For the text-containing cell, return its midpoint in (X, Y) coordinate format. 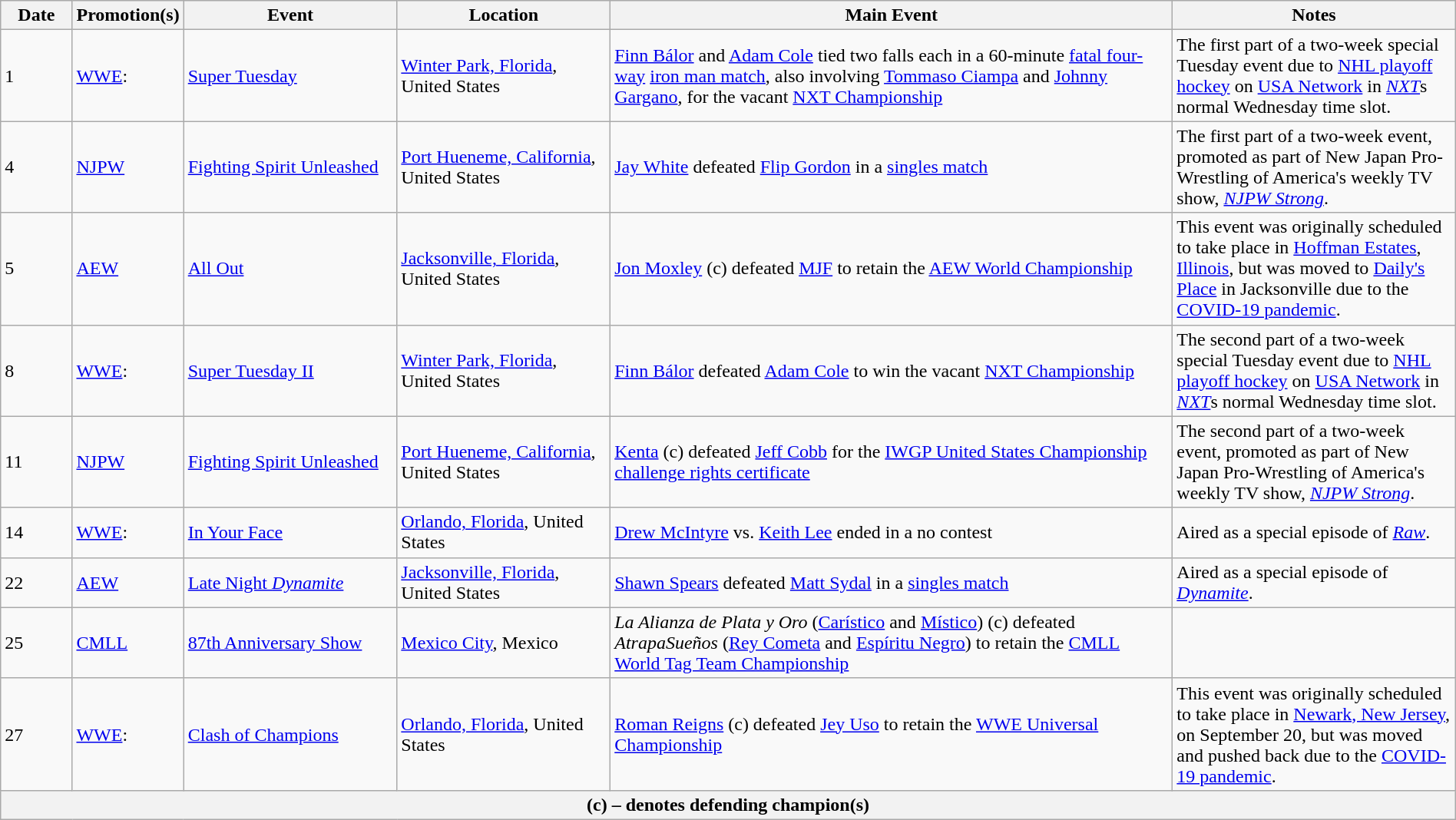
Mexico City, Mexico (504, 643)
Shawn Spears defeated Matt Sydal in a singles match (892, 582)
25 (37, 643)
11 (37, 462)
Main Event (892, 15)
4 (37, 167)
All Out (290, 269)
14 (37, 533)
Drew McIntyre vs. Keith Lee ended in a no contest (892, 533)
(c) – denotes defending champion(s) (728, 805)
87th Anniversary Show (290, 643)
Event (290, 15)
The second part of a two-week special Tuesday event due to NHL playoff hockey on USA Network in NXTs normal Wednesday time slot. (1314, 370)
The first part of a two-week event, promoted as part of New Japan Pro-Wrestling of America's weekly TV show, NJPW Strong. (1314, 167)
1 (37, 75)
The first part of a two-week special Tuesday event due to NHL playoff hockey on USA Network in NXTs normal Wednesday time slot. (1314, 75)
8 (37, 370)
Clash of Champions (290, 734)
CMLL (127, 643)
Super Tuesday (290, 75)
5 (37, 269)
27 (37, 734)
This event was originally scheduled to take place in Newark, New Jersey, on September 20, but was moved and pushed back due to the COVID-19 pandemic. (1314, 734)
Date (37, 15)
Finn Bálor defeated Adam Cole to win the vacant NXT Championship (892, 370)
Kenta (c) defeated Jeff Cobb for the IWGP United States Championship challenge rights certificate (892, 462)
Roman Reigns (c) defeated Jey Uso to retain the WWE Universal Championship (892, 734)
In Your Face (290, 533)
Notes (1314, 15)
Aired as a special episode of Raw. (1314, 533)
Late Night Dynamite (290, 582)
The second part of a two-week event, promoted as part of New Japan Pro-Wrestling of America's weekly TV show, NJPW Strong. (1314, 462)
Super Tuesday II (290, 370)
Jay White defeated Flip Gordon in a singles match (892, 167)
Aired as a special episode of Dynamite. (1314, 582)
Location (504, 15)
22 (37, 582)
Jon Moxley (c) defeated MJF to retain the AEW World Championship (892, 269)
Promotion(s) (127, 15)
